Output the [x, y] coordinate of the center of the cell containing the given text.  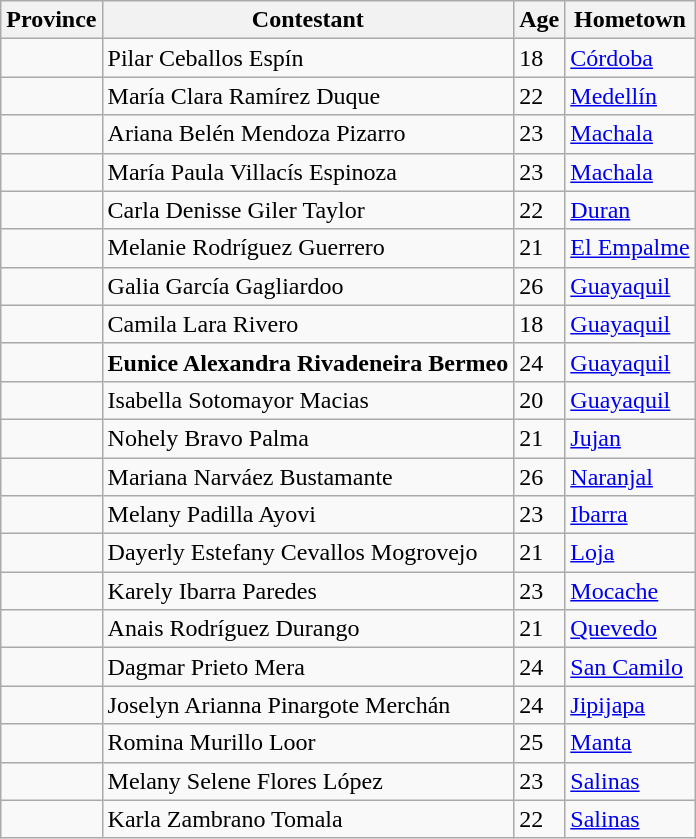
20 [540, 400]
Duran [630, 210]
Dagmar Prieto Mera [308, 667]
María Clara Ramírez Duque [308, 96]
Age [540, 20]
Karely Ibarra Paredes [308, 591]
Carla Denisse Giler Taylor [308, 210]
Jipijapa [630, 705]
Loja [630, 553]
Mariana Narváez Bustamante [308, 477]
Joselyn Arianna Pinargote Merchán [308, 705]
Jujan [630, 438]
Ibarra [630, 515]
Ariana Belén Mendoza Pizarro [308, 134]
Galia García Gagliardoo [308, 286]
Pilar Ceballos Espín [308, 58]
Hometown [630, 20]
Mocache [630, 591]
María Paula Villacís Espinoza [308, 172]
Melanie Rodríguez Guerrero [308, 248]
Medellín [630, 96]
Naranjal [630, 477]
Nohely Bravo Palma [308, 438]
Anais Rodríguez Durango [308, 629]
25 [540, 743]
Melany Selene Flores López [308, 781]
Córdoba [630, 58]
Contestant [308, 20]
El Empalme [630, 248]
Province [52, 20]
Dayerly Estefany Cevallos Mogrovejo [308, 553]
Romina Murillo Loor [308, 743]
Melany Padilla Ayovi [308, 515]
Eunice Alexandra Rivadeneira Bermeo [308, 362]
Camila Lara Rivero [308, 324]
Karla Zambrano Tomala [308, 819]
Isabella Sotomayor Macias [308, 400]
Quevedo [630, 629]
San Camilo [630, 667]
Manta [630, 743]
